Return the (X, Y) coordinate for the center point of the cell that contains the specified text.  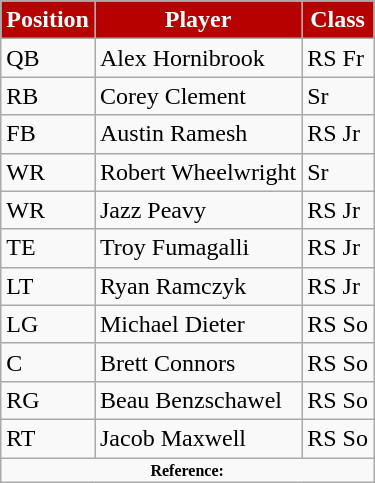
RB (48, 96)
Robert Wheelwright (198, 172)
Player (198, 20)
Ryan Ramczyk (198, 286)
Jazz Peavy (198, 210)
Corey Clement (198, 96)
RG (48, 400)
FB (48, 134)
Michael Dieter (198, 324)
Alex Hornibrook (198, 58)
Beau Benzschawel (198, 400)
Position (48, 20)
Austin Ramesh (198, 134)
Class (338, 20)
Reference: (188, 470)
C (48, 362)
TE (48, 248)
LG (48, 324)
RS Fr (338, 58)
QB (48, 58)
Brett Connors (198, 362)
Jacob Maxwell (198, 438)
Troy Fumagalli (198, 248)
RT (48, 438)
LT (48, 286)
